Detect which cell encompasses the target text, then output its [x, y] center coordinate. 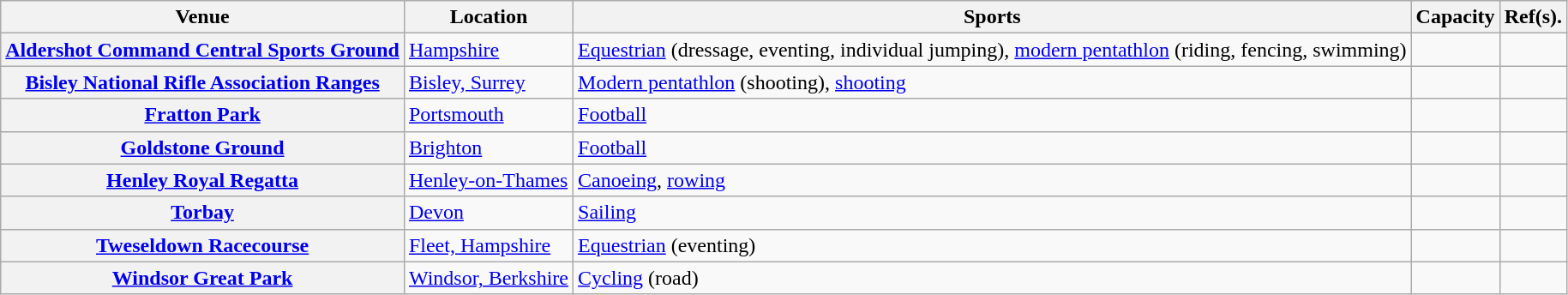
Venue [202, 17]
Bisley, Surrey [489, 82]
Sports [993, 17]
Equestrian (eventing) [993, 245]
Bisley National Rifle Association Ranges [202, 82]
Canoeing, rowing [993, 180]
Cycling (road) [993, 278]
Henley-on-Thames [489, 180]
Modern pentathlon (shooting), shooting [993, 82]
Goldstone Ground [202, 147]
Henley Royal Regatta [202, 180]
Location [489, 17]
Devon [489, 213]
Fratton Park [202, 115]
Aldershot Command Central Sports Ground [202, 50]
Brighton [489, 147]
Hampshire [489, 50]
Sailing [993, 213]
Ref(s). [1533, 17]
Capacity [1456, 17]
Torbay [202, 213]
Portsmouth [489, 115]
Windsor Great Park [202, 278]
Equestrian (dressage, eventing, individual jumping), modern pentathlon (riding, fencing, swimming) [993, 50]
Windsor, Berkshire [489, 278]
Tweseldown Racecourse [202, 245]
Fleet, Hampshire [489, 245]
